Extract the [x, y] coordinate from the center of the cell holding the provided text.  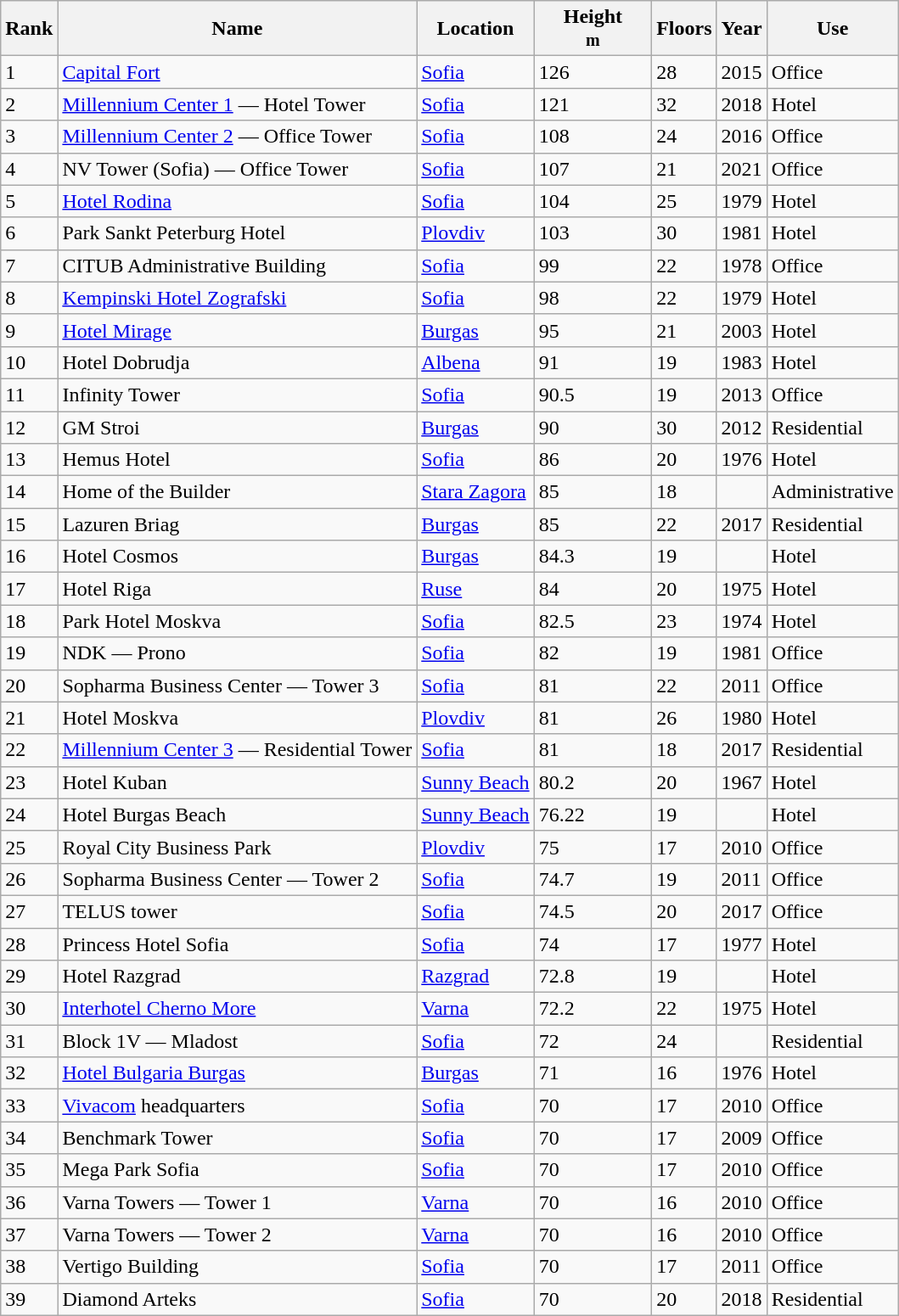
Location [475, 29]
38 [29, 1267]
CITUB Administrative Building [238, 266]
121 [593, 104]
1983 [742, 362]
90 [593, 427]
Heightm [593, 29]
Year [742, 29]
72 [593, 1041]
Kempinski Hotel Zografski [238, 298]
Park Sankt Peterburg Hotel [238, 233]
Hotel Burgas Beach [238, 815]
2013 [742, 395]
98 [593, 298]
82.5 [593, 621]
35 [29, 1170]
Millennium Center 3 — Residential Tower [238, 750]
Princess Hotel Sofia [238, 944]
GM Stroi [238, 427]
37 [29, 1235]
95 [593, 330]
75 [593, 847]
107 [593, 169]
Floors [684, 29]
1 [29, 72]
74.5 [593, 911]
NDK — Prono [238, 653]
2021 [742, 169]
Hotel Kuban [238, 782]
108 [593, 137]
Diamond Arteks [238, 1299]
39 [29, 1299]
Ruse [475, 589]
6 [29, 233]
Infinity Tower [238, 395]
Benchmark Tower [238, 1138]
Capital Fort [238, 72]
Lazuren Briag [238, 524]
Varna Towers — Tower 2 [238, 1235]
Hotel Bulgaria Burgas [238, 1073]
1967 [742, 782]
34 [29, 1138]
74 [593, 944]
72.2 [593, 1009]
Stara Zagora [475, 492]
74.7 [593, 879]
29 [29, 977]
3 [29, 137]
71 [593, 1073]
2015 [742, 72]
Hotel Rodina [238, 201]
Block 1V — Mladost [238, 1041]
8 [29, 298]
10 [29, 362]
1980 [742, 718]
2009 [742, 1138]
84 [593, 589]
Park Hotel Moskva [238, 621]
Millennium Center 2 — Office Tower [238, 137]
4 [29, 169]
Varna Towers — Tower 1 [238, 1202]
86 [593, 460]
Hotel Riga [238, 589]
2 [29, 104]
7 [29, 266]
Mega Park Sofia [238, 1170]
5 [29, 201]
11 [29, 395]
1974 [742, 621]
82 [593, 653]
72.8 [593, 977]
99 [593, 266]
Sopharma Business Center — Tower 3 [238, 686]
2016 [742, 137]
Royal City Business Park [238, 847]
80.2 [593, 782]
Hotel Razgrad [238, 977]
33 [29, 1106]
Razgrad [475, 977]
2003 [742, 330]
15 [29, 524]
Millennium Center 1 — Hotel Tower [238, 104]
Albena [475, 362]
90.5 [593, 395]
Hemus Hotel [238, 460]
Vivacom headquarters [238, 1106]
12 [29, 427]
36 [29, 1202]
NV Tower (Sofia) — Office Tower [238, 169]
31 [29, 1041]
Hotel Mirage [238, 330]
Interhotel Cherno More [238, 1009]
Hotel Dobrudja [238, 362]
TELUS tower [238, 911]
84.3 [593, 557]
76.22 [593, 815]
104 [593, 201]
Hotel Cosmos [238, 557]
103 [593, 233]
9 [29, 330]
13 [29, 460]
2012 [742, 427]
126 [593, 72]
Name [238, 29]
27 [29, 911]
Vertigo Building [238, 1267]
Rank [29, 29]
Sopharma Business Center — Tower 2 [238, 879]
91 [593, 362]
Home of the Builder [238, 492]
1978 [742, 266]
14 [29, 492]
Administrative [832, 492]
1977 [742, 944]
Hotel Moskva [238, 718]
Use [832, 29]
